Find where the given text appears and provide that cell's center as [X, Y] coordinate. 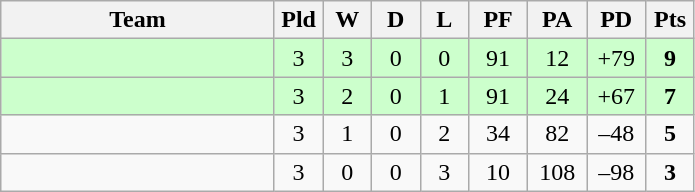
34 [498, 134]
5 [670, 134]
10 [498, 172]
L [444, 20]
+67 [616, 96]
PA [558, 20]
Team [138, 20]
PF [498, 20]
7 [670, 96]
108 [558, 172]
24 [558, 96]
12 [558, 58]
Pld [298, 20]
–48 [616, 134]
D [396, 20]
PD [616, 20]
Pts [670, 20]
–98 [616, 172]
+79 [616, 58]
9 [670, 58]
82 [558, 134]
W [348, 20]
